Provide the [x, y] coordinate of the cell's center where the given text is located.  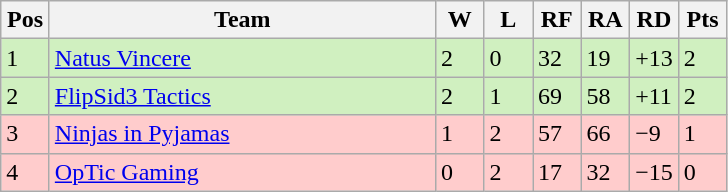
4 [26, 172]
FlipSid3 Tactics [242, 96]
OpTic Gaming [242, 172]
−9 [654, 134]
Natus Vincere [242, 58]
66 [606, 134]
Pts [702, 20]
RF [556, 20]
57 [556, 134]
RD [654, 20]
19 [606, 58]
L [508, 20]
−15 [654, 172]
+11 [654, 96]
RA [606, 20]
W [460, 20]
3 [26, 134]
Team [242, 20]
Ninjas in Pyjamas [242, 134]
69 [556, 96]
17 [556, 172]
+13 [654, 58]
Pos [26, 20]
58 [606, 96]
